Find where the given text appears and provide that cell's center as (X, Y) coordinate. 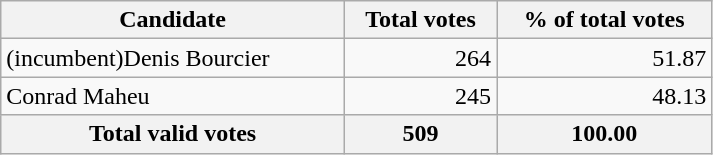
% of total votes (604, 20)
Total valid votes (173, 134)
509 (420, 134)
100.00 (604, 134)
48.13 (604, 96)
Candidate (173, 20)
Total votes (420, 20)
Conrad Maheu (173, 96)
51.87 (604, 58)
245 (420, 96)
264 (420, 58)
(incumbent)Denis Bourcier (173, 58)
